Provide the (x, y) coordinate of the cell's center where the given text is located.  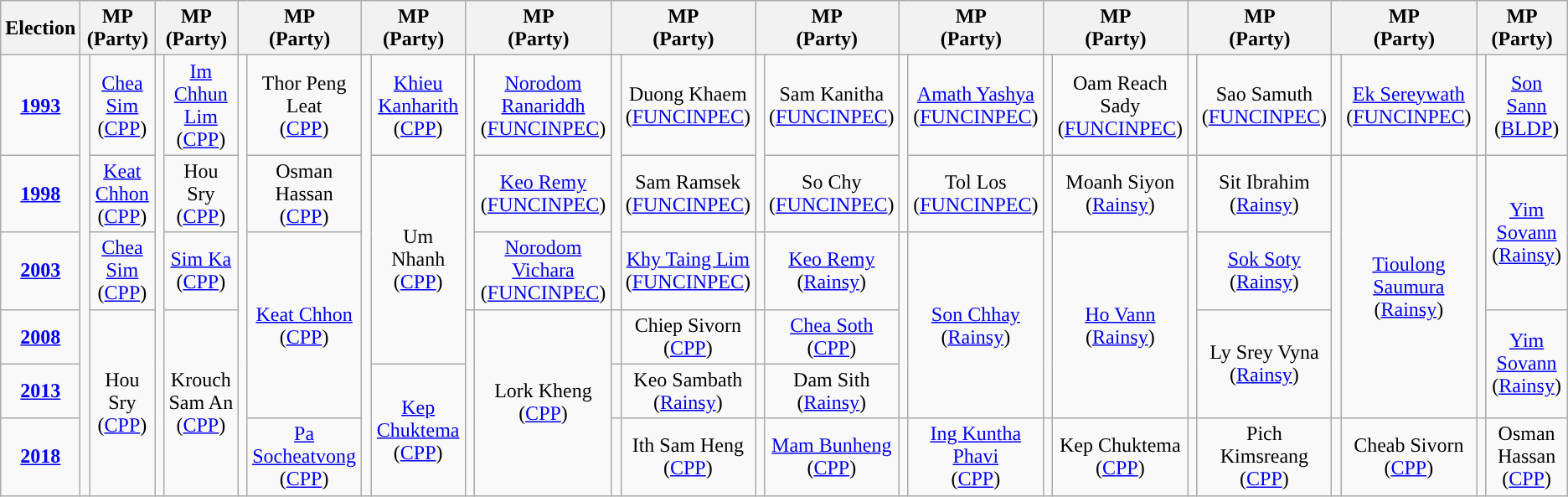
Ly Srey Vyna(Rainsy) (1265, 364)
Sok Soty(Rainsy) (1265, 271)
Ing Kuntha Phavi(CPP) (976, 457)
Election (40, 28)
2018 (40, 457)
Norodom Vichara(FUNCINPEC) (543, 271)
1993 (40, 106)
Sao Samuth(FUNCINPEC) (1265, 106)
Sam Ramsek(FUNCINPEC) (688, 194)
Pa Socheatvong(CPP) (305, 457)
Um Nhanh(CPP) (419, 260)
Chiep Sivorn(CPP) (688, 337)
Lork Kheng(CPP) (543, 402)
2013 (40, 391)
Ith Sam Heng(CPP) (688, 457)
Cheab Sivorn(CPP) (1409, 457)
Moanh Siyon(Rainsy) (1121, 194)
Krouch Sam An(CPP) (201, 402)
Thor Peng Leat(CPP) (305, 106)
Amath Yashya(FUNCINPEC) (976, 106)
Pich Kimsreang(CPP) (1265, 457)
Khieu Kanharith(CPP) (419, 106)
Im Chhun Lim(CPP) (201, 106)
Ho Vann(Rainsy) (1121, 325)
Sim Ka(CPP) (201, 271)
Keo Remy(FUNCINPEC) (543, 194)
2003 (40, 271)
Mam Bunheng(CPP) (832, 457)
2008 (40, 337)
Norodom Ranariddh(FUNCINPEC) (543, 106)
Son Sann(BLDP) (1526, 106)
Khy Taing Lim(FUNCINPEC) (688, 271)
Dam Sith(Rainsy) (832, 391)
Tol Los(FUNCINPEC) (976, 194)
Chea Soth(CPP) (832, 337)
1998 (40, 194)
Keo Sambath(Rainsy) (688, 391)
Sam Kanitha(FUNCINPEC) (832, 106)
Tioulong Saumura(Rainsy) (1409, 287)
Oam Reach Sady(FUNCINPEC) (1121, 106)
So Chy(FUNCINPEC) (832, 194)
Son Chhay(Rainsy) (976, 325)
Sit Ibrahim(Rainsy) (1265, 194)
Keo Remy(Rainsy) (832, 271)
Duong Khaem(FUNCINPEC) (688, 106)
Ek Sereywath(FUNCINPEC) (1409, 106)
